Return [x, y] of the center of cell containing provided text 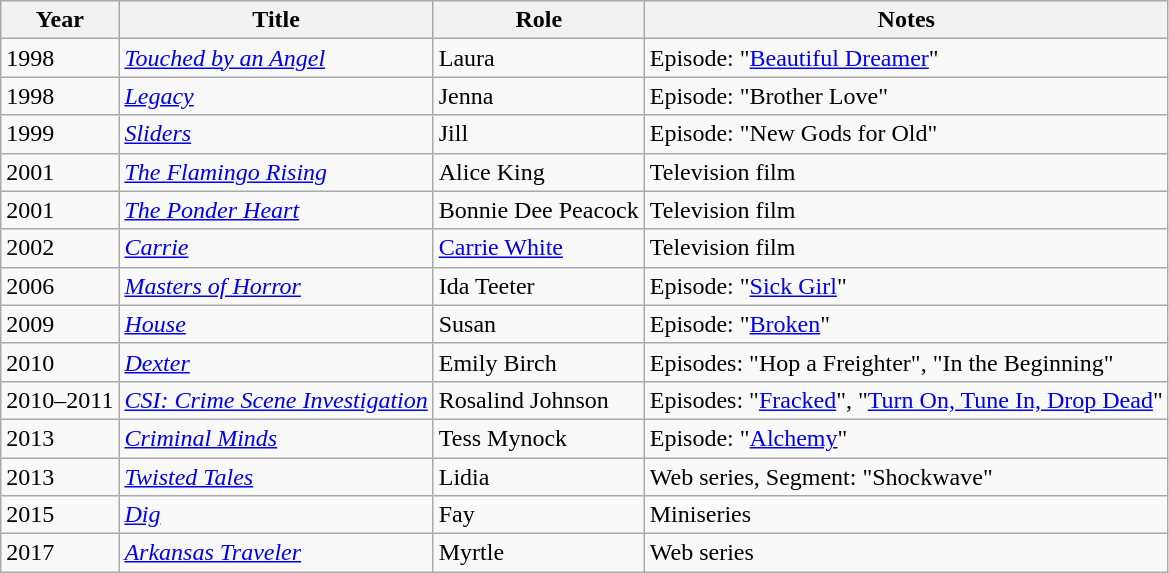
Web series [906, 553]
Carrie [276, 248]
Title [276, 20]
Twisted Tales [276, 477]
CSI: Crime Scene Investigation [276, 400]
Episode: "Alchemy" [906, 438]
Miniseries [906, 515]
The Ponder Heart [276, 210]
Touched by an Angel [276, 58]
Episode: "Broken" [906, 324]
Arkansas Traveler [276, 553]
Jill [538, 134]
Year [60, 20]
Masters of Horror [276, 286]
Tess Mynock [538, 438]
Dexter [276, 362]
Lidia [538, 477]
2010–2011 [60, 400]
Episodes: "Hop a Freighter", "In the Beginning" [906, 362]
Legacy [276, 96]
Jenna [538, 96]
Episodes: "Fracked", "Turn On, Tune In, Drop Dead" [906, 400]
1999 [60, 134]
2009 [60, 324]
Bonnie Dee Peacock [538, 210]
2010 [60, 362]
Role [538, 20]
2006 [60, 286]
Sliders [276, 134]
Rosalind Johnson [538, 400]
Laura [538, 58]
Dig [276, 515]
Susan [538, 324]
2002 [60, 248]
The Flamingo Rising [276, 172]
Episode: "New Gods for Old" [906, 134]
2015 [60, 515]
Ida Teeter [538, 286]
Fay [538, 515]
Web series, Segment: "Shockwave" [906, 477]
2017 [60, 553]
Criminal Minds [276, 438]
Emily Birch [538, 362]
House [276, 324]
Episode: "Sick Girl" [906, 286]
Notes [906, 20]
Episode: "Brother Love" [906, 96]
Alice King [538, 172]
Episode: "Beautiful Dreamer" [906, 58]
Myrtle [538, 553]
Carrie White [538, 248]
